Find where the given text appears and provide that cell's center as (x, y) coordinate. 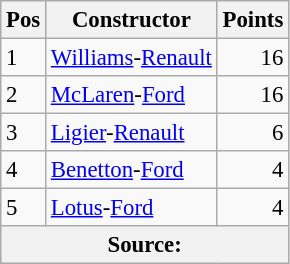
5 (24, 208)
Williams-Renault (132, 58)
Benetton-Ford (132, 170)
Source: (145, 245)
Points (252, 20)
Ligier-Renault (132, 133)
Constructor (132, 20)
2 (24, 95)
6 (252, 133)
3 (24, 133)
McLaren-Ford (132, 95)
1 (24, 58)
Lotus-Ford (132, 208)
Pos (24, 20)
